Output the (X, Y) coordinate of the center of the cell containing the given text.  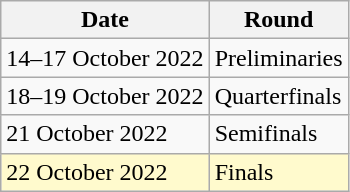
Preliminaries (278, 58)
Date (105, 20)
21 October 2022 (105, 134)
Round (278, 20)
Finals (278, 172)
Semifinals (278, 134)
14–17 October 2022 (105, 58)
22 October 2022 (105, 172)
Quarterfinals (278, 96)
18–19 October 2022 (105, 96)
